Return the (X, Y) coordinate for the center point of the cell that contains the specified text.  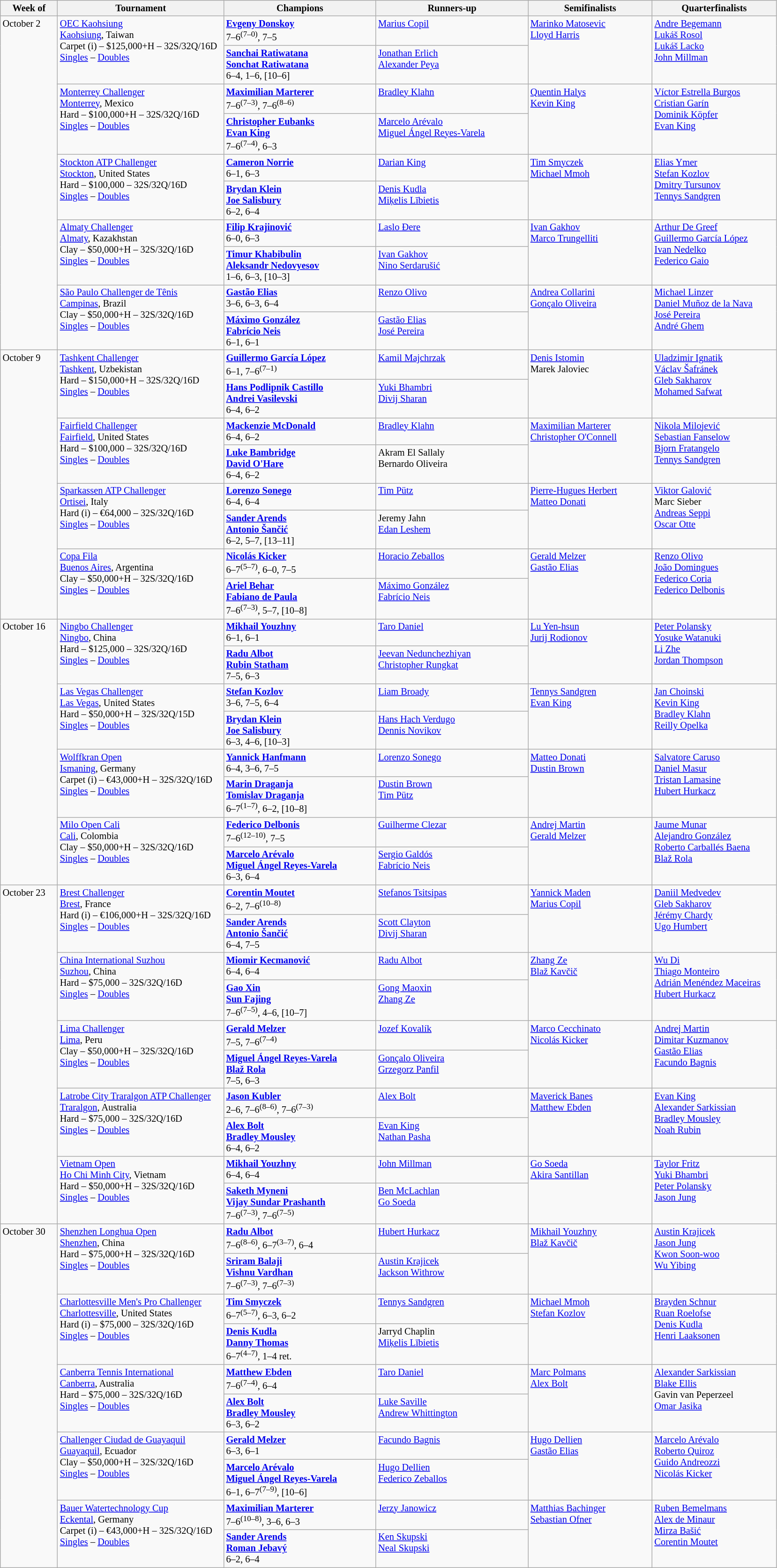
Maximilian Marterer Christopher O'Connell (590, 450)
Go Soeda Akira Santillan (590, 1190)
Semifinalists (590, 8)
Gerald Melzer Gastão Elias (590, 584)
Zhang Ze Blaž Kavčič (590, 986)
Denis Istomin Marek Jaloviec (590, 383)
Andrea Collarini Gonçalo Oliveira (590, 317)
Facundo Bagnis (452, 1446)
Matthias Bachinger Sebastian Ofner (590, 1534)
China International SuzhouSuzhou, China Hard – $75,000 – 32S/32Q/16DSingles – Doubles (141, 986)
Evan King Alexander Sarkissian Bradley Mousley Noah Rubin (714, 1122)
Brydan Klein Joe Salisbury6–2, 6–4 (300, 200)
Guillermo García López6–1, 7–6(7–1) (300, 365)
Austin Krajicek Jackson Withrow (452, 1273)
Copa FilaBuenos Aires, Argentina Clay – $50,000+H – 32S/32Q/16DSingles – Doubles (141, 584)
Renzo Olivo João Domingues Federico Coria Federico Delbonis (714, 584)
Hugo Dellien Federico Zeballos (452, 1479)
Viktor Galović Marc Sieber Andreas Seppi Oscar Otte (714, 516)
Matthew Ebden7–6(7–4), 6–4 (300, 1379)
Víctor Estrella Burgos Cristian Garín Dominik Köpfer Evan King (714, 119)
Austin Krajicek Jason Jung Kwon Soon-woo Wu Yibing (714, 1259)
Sergio Galdós Fabrício Neis (452, 866)
Ariel Behar Fabiano de Paula7–6(7–3), 5–7, [10–8] (300, 598)
Saketh Myneni Vijay Sundar Prashanth7–6(7–3), 7–6(7–5) (300, 1204)
Andre Begemann Lukáš Rosol Lukáš Lacko John Millman (714, 50)
Quentin Halys Kevin King (590, 119)
Nicolás Kicker6–7(5–7), 6–0, 7–5 (300, 563)
Miguel Ángel Reyes-Varela Blaž Rola7–5, 6–3 (300, 1069)
Yuki Bhambri Divij Sharan (452, 398)
Luke Bambridge David O'Hare6–4, 6–2 (300, 464)
Wu Di Thiago Monteiro Adrián Menéndez Maceiras Hubert Hurkacz (714, 986)
Evan King Nathan Pasha (452, 1137)
October 2 (29, 183)
Mikhail Youzhny6–1, 6–1 (300, 632)
Gerald Melzer6–3, 6–1 (300, 1446)
Tashkent ChallengerTashkent, Uzbekistan Hard – $150,000+H – 32S/32Q/16DSingles – Doubles (141, 383)
Sander Arends Roman Jebavý6–2, 6–4 (300, 1548)
Gonçalo Oliveira Grzegorz Panfil (452, 1069)
Evgeny Donskoy7–6(7–0), 7–5 (300, 31)
Maximilian Marterer7–6(7–3), 7–6(8–6) (300, 98)
Nikola Milojević Sebastian Fanselow Bjorn Fratangelo Tennys Sandgren (714, 450)
Alex Bolt (452, 1103)
Maverick Banes Matthew Ebden (590, 1122)
October 9 (29, 484)
Gong Maoxin Zhang Ze (452, 1000)
Shenzhen Longhua OpenShenzhen, China Hard – $75,000+H – 32S/32Q/16DSingles – Doubles (141, 1259)
Quarterfinalists (714, 8)
Charlottesville Men's Pro ChallengerCharlottesville, United States Hard (i) – $75,000 – 32S/32Q/16DSingles – Doubles (141, 1329)
Jerzy Janowicz (452, 1515)
Hubert Hurkacz (452, 1238)
Radu Albot (452, 966)
Lu Yen-hsun Jurij Rodionov (590, 652)
OEC KaohsiungKaohsiung, Taiwan Carpet (i) – $125,000+H – 32S/32Q/16DSingles – Doubles (141, 50)
Jeremy Jahn Edan Leshem (452, 529)
Jaume Munar Alejandro González Roberto Carballés Baena Blaž Rola (714, 851)
Guilherme Clezar (452, 832)
Stefan Kozlov3–6, 7–5, 6–4 (300, 698)
Denis Kudla Danny Thomas6–7(4–7), 1–4 ret. (300, 1343)
Marc Polmans Alex Bolt (590, 1398)
Liam Broady (452, 698)
Sparkassen ATP ChallengerOrtisei, Italy Hard (i) – €64,000 – 32S/32Q/16DSingles – Doubles (141, 516)
Hans Podlipnik Castillo Andrei Vasilevski6–4, 6–2 (300, 398)
Dustin Brown Tim Pütz (452, 797)
Stockton ATP ChallengerStockton, United States Hard – $100,000 – 32S/32Q/16DSingles – Doubles (141, 187)
Pierre-Hugues Herbert Matteo Donati (590, 516)
Jason Kubler2–6, 7–6(8–6), 7–6(7–3) (300, 1103)
Mikhail Youzhny Blaž Kavčič (590, 1259)
Ben McLachlan Go Soeda (452, 1204)
Lima ChallengerLima, Peru Clay – $50,000+H – 32S/32Q/16DSingles – Doubles (141, 1055)
Brest ChallengerBrest, France Hard (i) – €106,000+H – 32S/32Q/16DSingles – Doubles (141, 919)
Sander Arends Antonio Šančić6–4, 7–5 (300, 933)
Brydan Klein Joe Salisbury6–3, 4–6, [10–3] (300, 730)
Brayden Schnur Ruan Roelofse Denis Kudla Henri Laaksonen (714, 1329)
Renzo Olivo (452, 298)
Denis Kudla Miķelis Lībietis (452, 200)
Andrej Martin Dimitar Kuzmanov Gastão Elias Facundo Bagnis (714, 1055)
Champions (300, 8)
Sander Arends Antonio Šančić6–2, 5–7, [13–11] (300, 529)
Radu Albot Rubin Statham7–5, 6–3 (300, 665)
Jozef Kovalík (452, 1035)
Darian King (452, 168)
Ivan Gakhov Marco Trungelliti (590, 252)
Yannick Maden Marius Copil (590, 919)
Marcelo Arévalo Miguel Ángel Reyes-Varela6–1, 6–7(7–9), [10–6] (300, 1479)
Marius Copil (452, 31)
Michael Linzer Daniel Muñoz de la Nava José Pereira André Ghem (714, 317)
Maximilian Marterer7–6(10–8), 3–6, 6–3 (300, 1515)
Ivan Gakhov Nino Serdarušić (452, 265)
Elias Ymer Stefan Kozlov Dmitry Tursunov Tennys Sandgren (714, 187)
Gao Xin Sun Fajing7–6(7–5), 4–6, [10–7] (300, 1000)
Marcelo Arévalo Miguel Ángel Reyes-Varela (452, 134)
Hans Hach Verdugo Dennis Novikov (452, 730)
October 23 (29, 1054)
Marin Draganja Tomislav Draganja6–7(1–7), 6–2, [10–8] (300, 797)
Stefanos Tsitsipas (452, 899)
Tim Pütz (452, 496)
Fairfield ChallengerFairfield, United States Hard – $100,000 – 32S/32Q/16DSingles – Doubles (141, 450)
Tim Smyczek6–7(5–7), 6–3, 6–2 (300, 1309)
Jeevan Nedunchezhiyan Christopher Rungkat (452, 665)
Kamil Majchrzak (452, 365)
Week of (29, 8)
Hugo Dellien Gastão Elias (590, 1466)
Scott Clayton Divij Sharan (452, 933)
Akram El Sallaly Bernardo Oliveira (452, 464)
October 16 (29, 752)
Jonathan Erlich Alexander Peya (452, 65)
October 30 (29, 1395)
Almaty ChallengerAlmaty, Kazakhstan Clay – $50,000+H – 32S/32Q/16DSingles – Doubles (141, 252)
Ruben Bemelmans Alex de Minaur Mirza Bašić Corentin Moutet (714, 1534)
Luke Saville Andrew Whittington (452, 1413)
Corentin Moutet6–2, 7–6(10–8) (300, 899)
Wolffkran OpenIsmaning, Germany Carpet (i) – €43,000+H – 32S/32Q/16DSingles – Doubles (141, 783)
Máximo González Fabrício Neis (452, 598)
Marco Cecchinato Nicolás Kicker (590, 1055)
Tournament (141, 8)
Milo Open CaliCali, Colombia Clay – $50,000+H – 32S/32Q/16DSingles – Doubles (141, 851)
Christopher Eubanks Evan King7–6(7–4), 6–3 (300, 134)
Alex Bolt Bradley Mousley6–4, 6–2 (300, 1137)
Salvatore Caruso Daniel Masur Tristan Lamasine Hubert Hurkacz (714, 783)
Runners-up (452, 8)
Andrej Martin Gerald Melzer (590, 851)
Tennys Sandgren (452, 1309)
Alex Bolt Bradley Mousley6–3, 6–2 (300, 1413)
Mikhail Youzhny6–4, 6–4 (300, 1170)
Radu Albot7–6(8–6), 6–7(3–7), 6–4 (300, 1238)
Jan Choinski Kevin King Bradley Klahn Reilly Opelka (714, 716)
Gerald Melzer7–5, 7–6(7–4) (300, 1035)
Ningbo ChallengerNingbo, China Hard – $125,000 – 32S/32Q/16DSingles – Doubles (141, 652)
Filip Krajinović6–0, 6–3 (300, 233)
Latrobe City Traralgon ATP ChallengerTraralgon, Australia Hard – $75,000 – 32S/32Q/16DSingles – Doubles (141, 1122)
Peter Polansky Yosuke Watanuki Li Zhe Jordan Thompson (714, 652)
Lorenzo Sonego6–4, 6–4 (300, 496)
Ken Skupski Neal Skupski (452, 1548)
Yannick Hanfmann6–4, 3–6, 7–5 (300, 763)
Miomir Kecmanović6–4, 6–4 (300, 966)
Taylor Fritz Yuki Bhambri Peter Polansky Jason Jung (714, 1190)
Marcelo Arévalo Roberto Quiroz Guido Andreozzi Nicolás Kicker (714, 1466)
Monterrey ChallengerMonterrey, Mexico Hard – $100,000+H – 32S/32Q/16DSingles – Doubles (141, 119)
Laslo Đere (452, 233)
John Millman (452, 1170)
Tim Smyczek Michael Mmoh (590, 187)
Mackenzie McDonald6–4, 6–2 (300, 431)
Vietnam OpenHo Chi Minh City, Vietnam Hard – $50,000+H – 32S/32Q/16DSingles – Doubles (141, 1190)
Gastão Elias José Pereira (452, 331)
Michael Mmoh Stefan Kozlov (590, 1329)
São Paulo Challenger de TênisCampinas, Brazil Clay – $50,000+H – 32S/32Q/16DSingles – Doubles (141, 317)
Challenger Ciudad de GuayaquilGuayaquil, Ecuador Clay – $50,000+H – 32S/32Q/16DSingles – Doubles (141, 1466)
Marinko Matosevic Lloyd Harris (590, 50)
Sanchai Ratiwatana Sonchat Ratiwatana6–4, 1–6, [10–6] (300, 65)
Alexander Sarkissian Blake Ellis Gavin van Peperzeel Omar Jasika (714, 1398)
Matteo Donati Dustin Brown (590, 783)
Tennys Sandgren Evan King (590, 716)
Cameron Norrie6–1, 6–3 (300, 168)
Gastão Elias3–6, 6–3, 6–4 (300, 298)
Timur Khabibulin Aleksandr Nedovyesov1–6, 6–3, [10–3] (300, 265)
Daniil Medvedev Gleb Sakharov Jérémy Chardy Ugo Humbert (714, 919)
Máximo González Fabrício Neis6–1, 6–1 (300, 331)
Sriram Balaji Vishnu Vardhan7–6(7–3), 7–6(7–3) (300, 1273)
Uladzimir Ignatik Václav Šafránek Gleb Sakharov Mohamed Safwat (714, 383)
Marcelo Arévalo Miguel Ángel Reyes-Varela6–3, 6–4 (300, 866)
Jarryd Chaplin Miķelis Lībietis (452, 1343)
Las Vegas ChallengerLas Vegas, United States Hard – $50,000+H – 32S/32Q/15DSingles – Doubles (141, 716)
Bauer Watertechnology CupEckental, Germany Carpet (i) – €43,000+H – 32S/32Q/16DSingles – Doubles (141, 1534)
Lorenzo Sonego (452, 763)
Federico Delbonis7–6(12–10), 7–5 (300, 832)
Arthur De Greef Guillermo García López Ivan Nedelko Federico Gaio (714, 252)
Canberra Tennis InternationalCanberra, Australia Hard – $75,000 – 32S/32Q/16DSingles – Doubles (141, 1398)
Horacio Zeballos (452, 563)
